Find where the given text appears and provide that cell's center as [X, Y] coordinate. 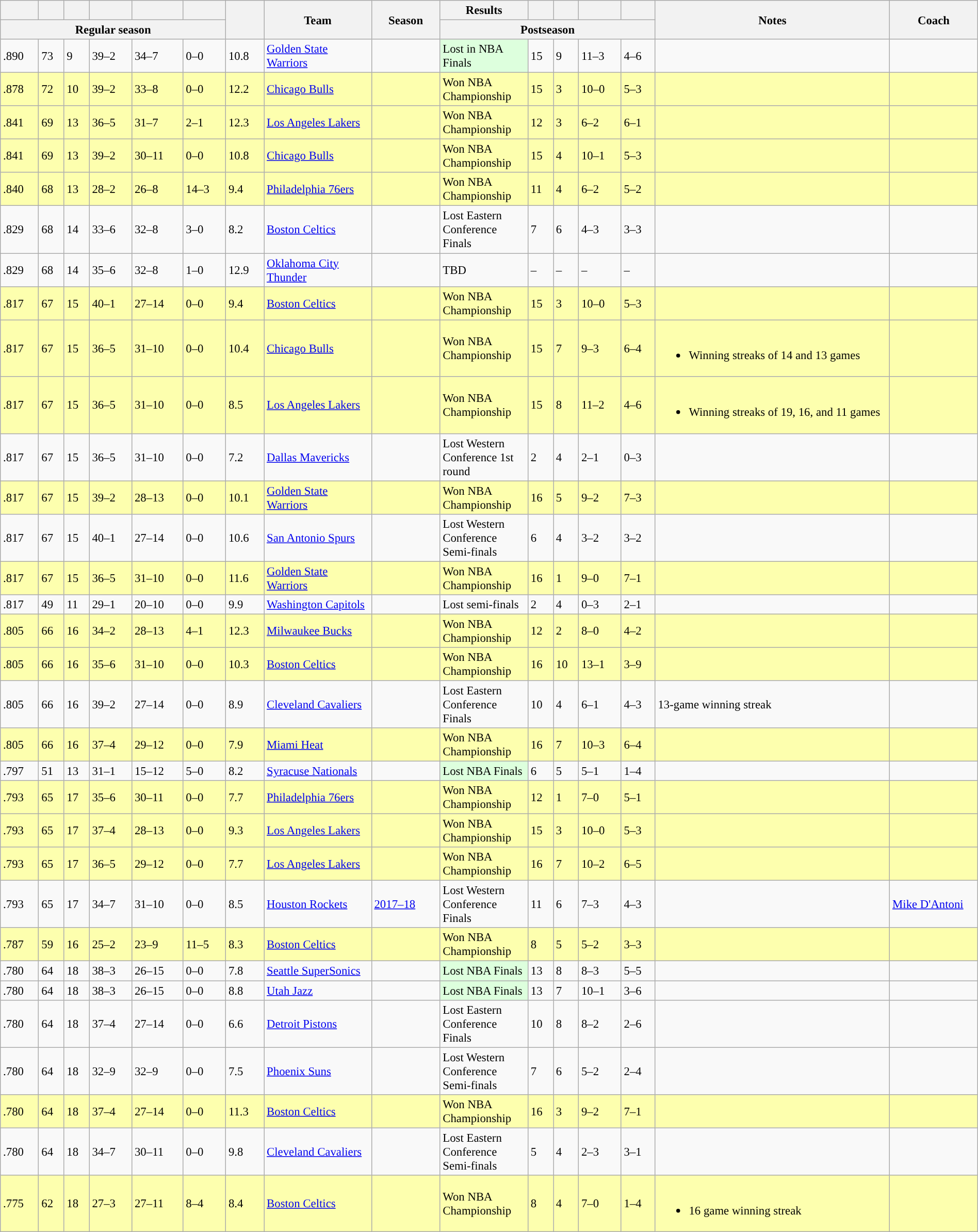
Regular season [113, 30]
14–3 [204, 189]
Washington Capitols [318, 605]
11.3 [245, 1111]
28–2 [110, 189]
25–2 [110, 944]
3–6 [638, 991]
9.3 [245, 831]
3–0 [204, 230]
10–3 [600, 745]
11–5 [204, 944]
8.4 [245, 1204]
Utah Jazz [318, 991]
.840 [20, 189]
12.2 [245, 90]
8–3 [600, 971]
Mike D'Antoni [934, 904]
Postseason [548, 30]
.775 [20, 1204]
Oklahoma City Thunder [318, 270]
8.3 [245, 944]
11–2 [600, 405]
62 [52, 1204]
Lost in NBA Finals [484, 56]
9–3 [600, 348]
6–5 [638, 864]
2–3 [600, 1152]
7.8 [245, 971]
2017–18 [405, 904]
Team [318, 20]
33–6 [110, 230]
11.6 [245, 578]
10–2 [600, 864]
.878 [20, 90]
72 [52, 90]
San Antonio Spurs [318, 538]
33–8 [158, 90]
Lost Eastern Conference Semi-finals [484, 1152]
23–9 [158, 944]
7.9 [245, 745]
Coach [934, 20]
15–12 [158, 771]
26–8 [158, 189]
73 [52, 56]
Notes [773, 20]
Detroit Pistons [318, 1024]
Lost Western Conference Finals [484, 904]
Miami Heat [318, 745]
34–2 [110, 630]
7.2 [245, 457]
Results [484, 10]
Lost semi-finals [484, 605]
10.3 [245, 664]
20–10 [158, 605]
Season [405, 20]
49 [52, 605]
TBD [484, 270]
31–1 [110, 771]
27–3 [110, 1204]
Winning streaks of 19, 16, and 11 games [773, 405]
29–1 [110, 605]
.787 [20, 944]
Winning streaks of 14 and 13 games [773, 348]
2–6 [638, 1024]
9.8 [245, 1152]
31–7 [158, 123]
27–11 [158, 1204]
7.5 [245, 1071]
13–1 [600, 664]
.797 [20, 771]
8–0 [600, 630]
9.9 [245, 605]
8–4 [204, 1204]
Milwaukee Bucks [318, 630]
4–1 [204, 630]
Houston Rockets [318, 904]
1–0 [204, 270]
3–1 [638, 1152]
Phoenix Suns [318, 1071]
11–3 [600, 56]
4–2 [638, 630]
5–5 [638, 971]
8.8 [245, 991]
Lost Western Conference 1st round [484, 457]
5–0 [204, 771]
9–0 [600, 578]
13-game winning streak [773, 704]
Syracuse Nationals [318, 771]
2–4 [638, 1071]
12.9 [245, 270]
3–9 [638, 664]
8.9 [245, 704]
10.1 [245, 497]
51 [52, 771]
6.6 [245, 1024]
59 [52, 944]
10.6 [245, 538]
Seattle SuperSonics [318, 971]
10.4 [245, 348]
16 game winning streak [773, 1204]
.890 [20, 56]
8–2 [600, 1024]
Dallas Mavericks [318, 457]
